Return [x, y] of the center of cell containing provided text 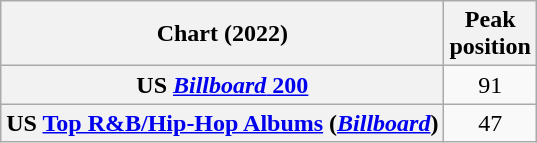
47 [490, 123]
Peakposition [490, 34]
91 [490, 85]
US Billboard 200 [222, 85]
US Top R&B/Hip-Hop Albums (Billboard) [222, 123]
Chart (2022) [222, 34]
